Detect which cell encompasses the target text, then output its [X, Y] center coordinate. 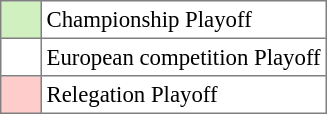
Championship Playoff [184, 20]
European competition Playoff [184, 57]
Relegation Playoff [184, 95]
